Output the (X, Y) coordinate of the center of the cell containing the given text.  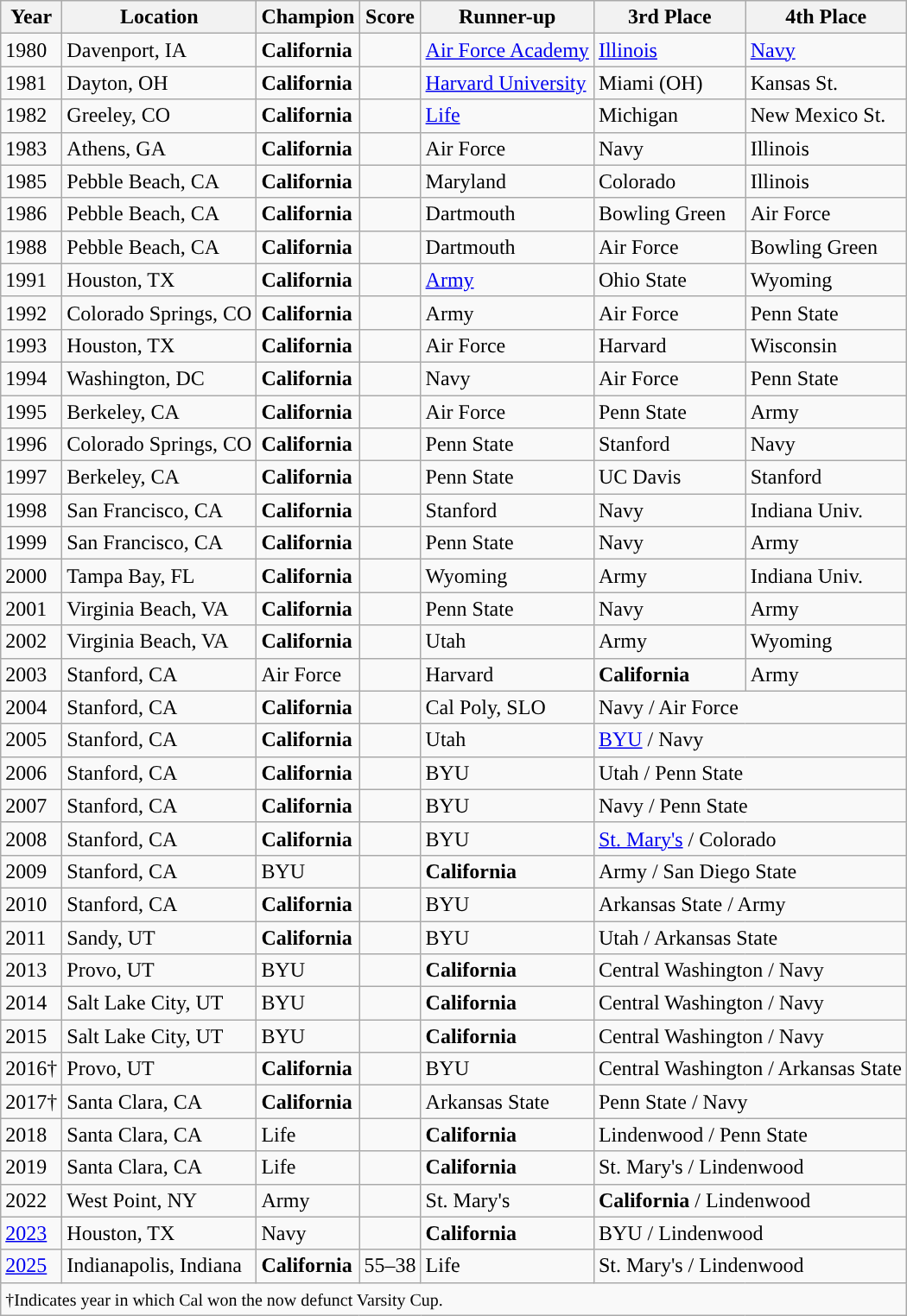
2006 (31, 773)
Utah / Penn State (750, 773)
Navy / Air Force (750, 707)
West Point, NY (159, 1200)
2007 (31, 806)
Washington, DC (159, 378)
Army / San Diego State (750, 871)
1981 (31, 83)
2025 (31, 1266)
1998 (31, 510)
1993 (31, 345)
Lindenwood / Penn State (750, 1135)
Score (390, 17)
2015 (31, 1036)
†Indicates year in which Cal won the now defunct Varsity Cup. (454, 1299)
1992 (31, 313)
55–38 (390, 1266)
Location (159, 17)
2003 (31, 674)
3rd Place (669, 17)
Runner-up (507, 17)
Harvard University (507, 83)
St. Mary's (507, 1200)
Navy / Penn State (750, 806)
BYU / Navy (750, 740)
Maryland (507, 181)
Greeley, CO (159, 116)
2002 (31, 642)
2011 (31, 937)
1996 (31, 445)
UC Davis (669, 478)
1994 (31, 378)
2016† (31, 1069)
Utah / Arkansas State (750, 937)
St. Mary's / Colorado (750, 838)
1985 (31, 181)
Champion (308, 17)
2013 (31, 971)
Central Washington / Arkansas State (750, 1069)
2000 (31, 576)
1999 (31, 543)
Arkansas State / Army (750, 904)
Indianapolis, Indiana (159, 1266)
Colorado (669, 181)
1983 (31, 149)
Dayton, OH (159, 83)
Sandy, UT (159, 937)
1991 (31, 280)
Ohio State (669, 280)
Air Force Academy (507, 50)
Davenport, IA (159, 50)
California / Lindenwood (750, 1200)
2010 (31, 904)
Wisconsin (826, 345)
1995 (31, 412)
2001 (31, 609)
2014 (31, 1003)
2023 (31, 1233)
2019 (31, 1167)
Athens, GA (159, 149)
1997 (31, 478)
Cal Poly, SLO (507, 707)
1986 (31, 214)
New Mexico St. (826, 116)
1980 (31, 50)
Miami (OH) (669, 83)
2008 (31, 838)
2005 (31, 740)
4th Place (826, 17)
Arkansas State (507, 1102)
Kansas St. (826, 83)
2004 (31, 707)
1988 (31, 247)
2017† (31, 1102)
1982 (31, 116)
Penn State / Navy (750, 1102)
2009 (31, 871)
Michigan (669, 116)
2018 (31, 1135)
2022 (31, 1200)
BYU / Lindenwood (750, 1233)
Year (31, 17)
Tampa Bay, FL (159, 576)
